From the cell containing the given text, extract its center point as [X, Y] coordinate. 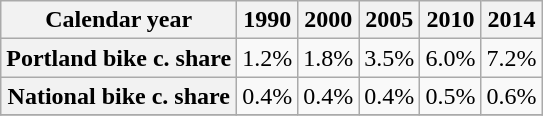
6.0% [450, 58]
2000 [328, 20]
0.5% [450, 96]
Calendar year [119, 20]
2014 [512, 20]
7.2% [512, 58]
1.2% [268, 58]
National bike c. share [119, 96]
1990 [268, 20]
2005 [390, 20]
1.8% [328, 58]
0.6% [512, 96]
2010 [450, 20]
3.5% [390, 58]
Portland bike c. share [119, 58]
